Output the [X, Y] coordinate of the center of the cell containing the given text.  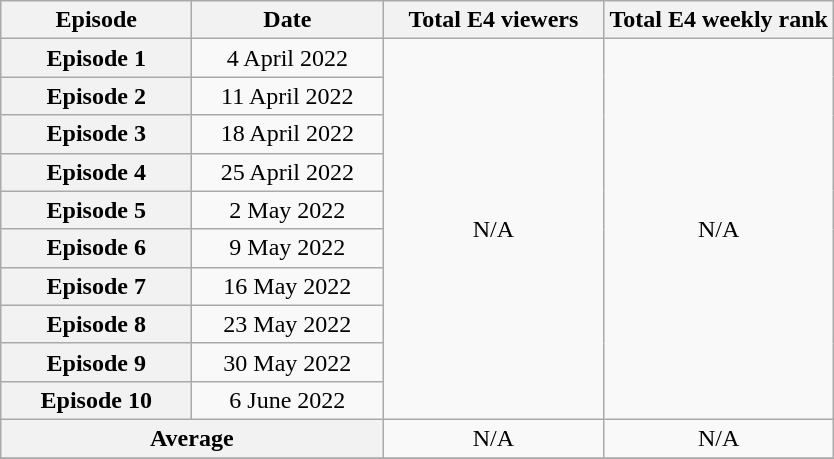
30 May 2022 [288, 362]
Episode 2 [96, 96]
Episode 1 [96, 58]
Date [288, 20]
Episode 10 [96, 400]
9 May 2022 [288, 248]
16 May 2022 [288, 286]
Episode 9 [96, 362]
6 June 2022 [288, 400]
11 April 2022 [288, 96]
2 May 2022 [288, 210]
Total E4 weekly rank [719, 20]
Episode 6 [96, 248]
18 April 2022 [288, 134]
25 April 2022 [288, 172]
Episode 5 [96, 210]
4 April 2022 [288, 58]
Episode 4 [96, 172]
Episode 3 [96, 134]
Episode 7 [96, 286]
Episode [96, 20]
23 May 2022 [288, 324]
Average [192, 438]
Episode 8 [96, 324]
Total E4 viewers [494, 20]
